Provide the (X, Y) coordinate of the cell's center where the given text is located.  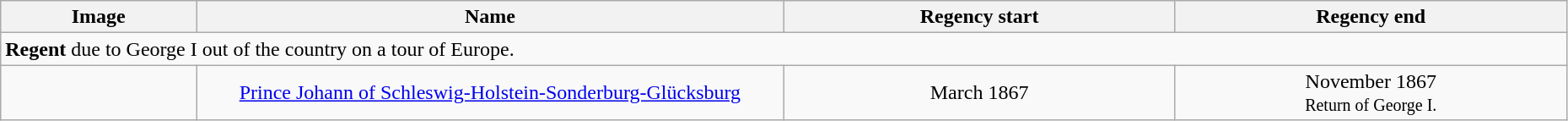
Regency end (1371, 17)
Prince Johann of Schleswig-Holstein-Sonderburg-Glücksburg (490, 93)
November 1867Return of George I. (1371, 93)
Regent due to George I out of the country on a tour of Europe. (784, 49)
Name (490, 17)
March 1867 (979, 93)
Regency start (979, 17)
Image (99, 17)
